Detect which cell encompasses the target text, then output its (x, y) center coordinate. 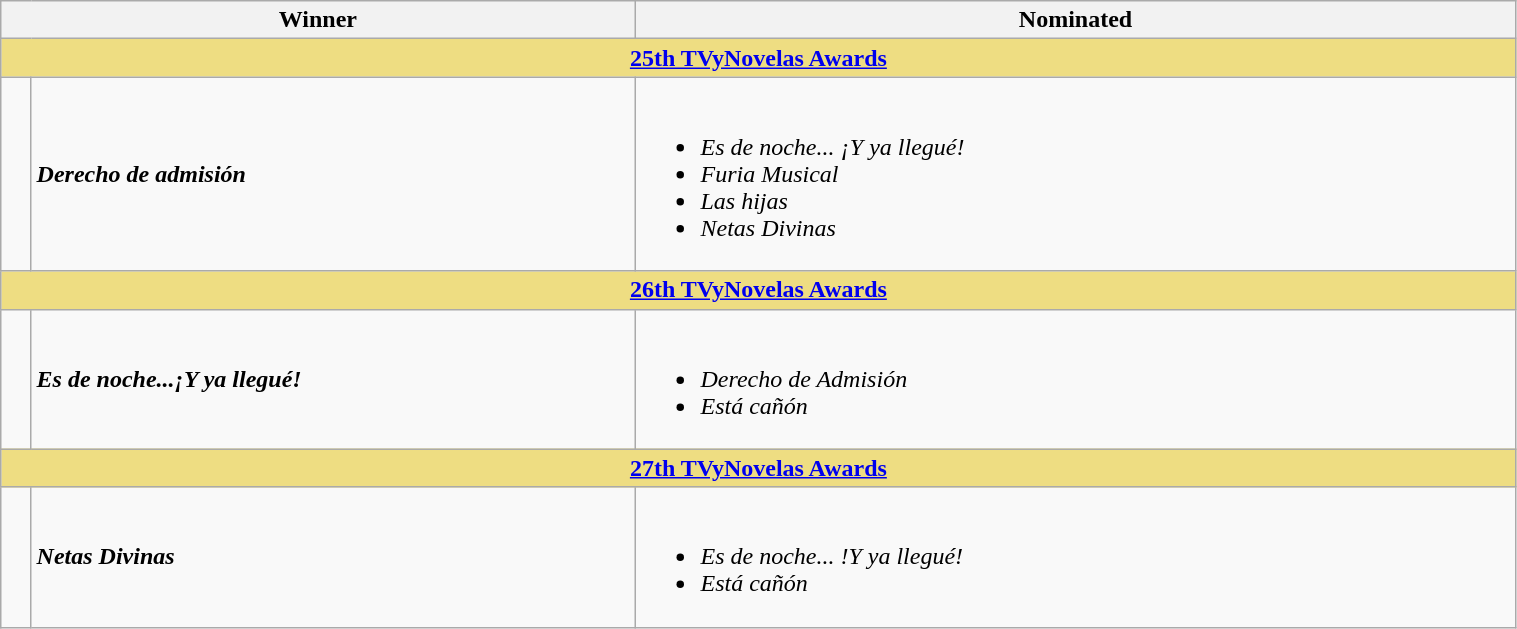
25th TVyNovelas Awards (758, 58)
26th TVyNovelas Awards (758, 290)
Es de noche... !Y ya llegué!Está cañón (1076, 557)
Nominated (1076, 20)
Derecho de admisión (333, 174)
Netas Divinas (333, 557)
Es de noche...¡Y ya llegué! (333, 379)
Es de noche... ¡Y ya llegué!Furia MusicalLas hijasNetas Divinas (1076, 174)
27th TVyNovelas Awards (758, 468)
Derecho de AdmisiónEstá cañón (1076, 379)
Winner (318, 20)
